Scan for the cell matching the given text and deliver its [X, Y] coordinate at center. 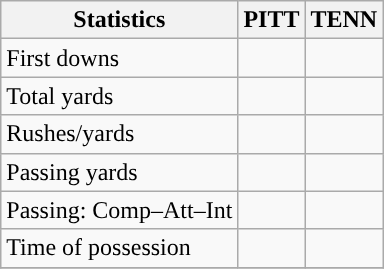
TENN [344, 20]
First downs [120, 58]
Statistics [120, 20]
Passing: Comp–Att–Int [120, 210]
Rushes/yards [120, 134]
Passing yards [120, 172]
PITT [272, 20]
Total yards [120, 96]
Time of possession [120, 248]
